Return the [x, y] coordinate for the center point of the cell that contains the specified text.  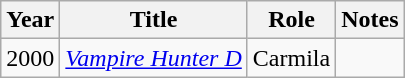
2000 [30, 58]
Notes [370, 20]
Year [30, 20]
Title [154, 20]
Carmila [291, 58]
Role [291, 20]
Vampire Hunter D [154, 58]
